Identify which cell holds the provided text, then report its (X, Y) central coordinate. 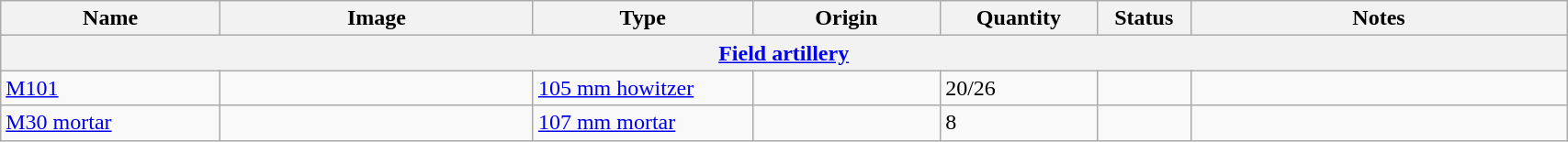
Field artillery (784, 53)
Status (1144, 18)
Origin (847, 18)
Quantity (1019, 18)
Name (110, 18)
20/26 (1019, 88)
M101 (110, 88)
Image (377, 18)
105 mm howitzer (643, 88)
Type (643, 18)
M30 mortar (110, 123)
8 (1019, 123)
Notes (1378, 18)
107 mm mortar (643, 123)
